Pinpoint the cell where the given text exists, returning its [x, y] midpoint coordinate. 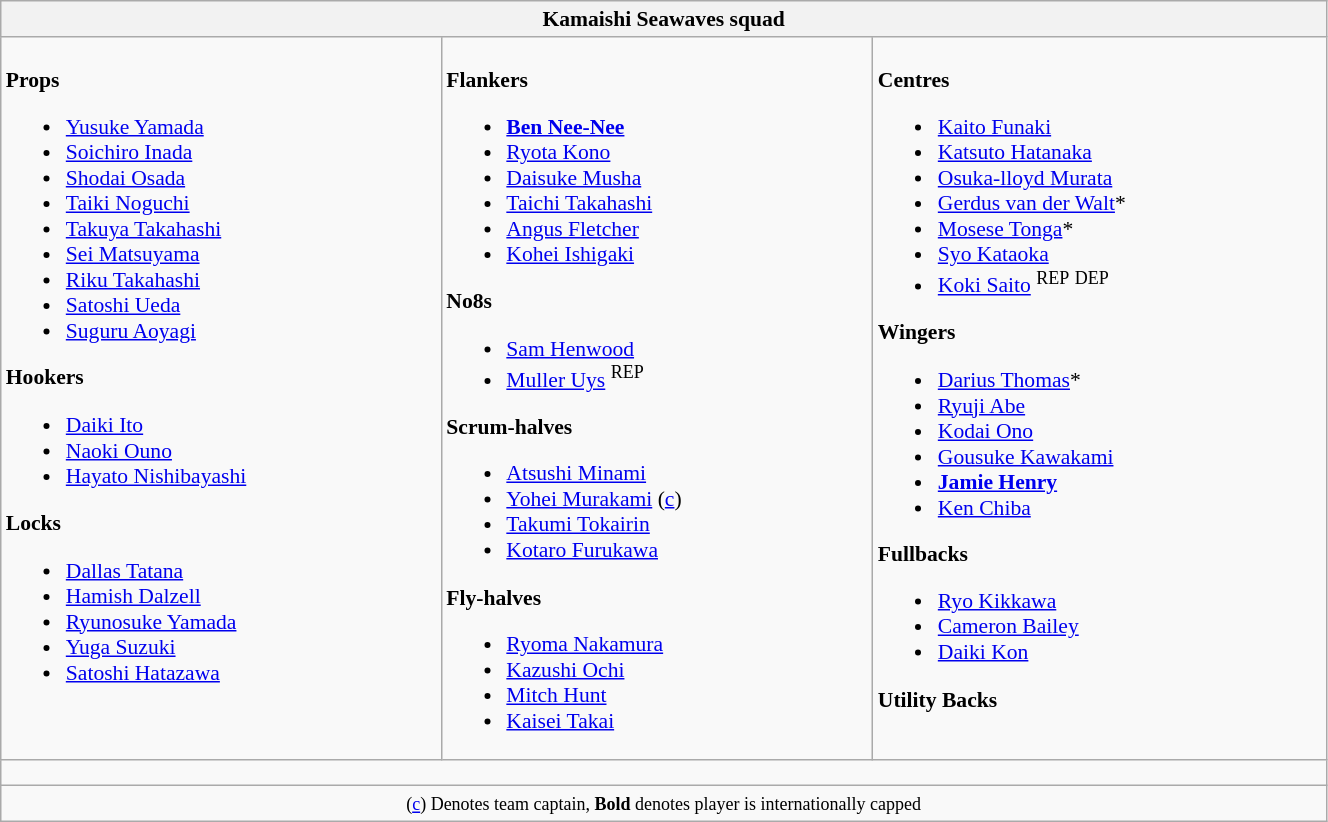
Kamaishi Seawaves squad [664, 19]
(c) Denotes team captain, Bold denotes player is internationally capped [664, 804]
